Extract the (x, y) coordinate from the center of the cell holding the provided text.  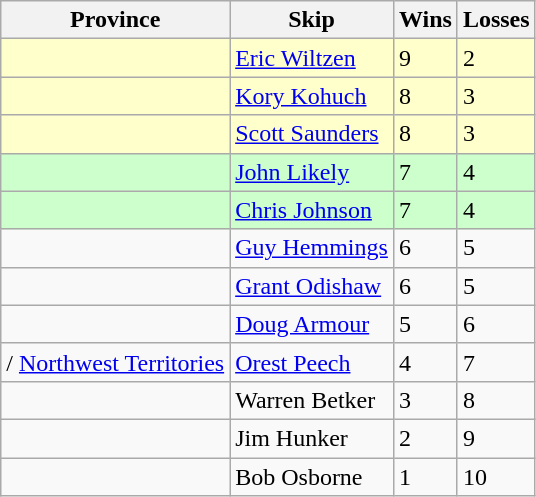
1 (425, 477)
/ Northwest Territories (116, 362)
Doug Armour (312, 324)
Wins (425, 20)
Warren Betker (312, 400)
Orest Peech (312, 362)
Scott Saunders (312, 134)
Skip (312, 20)
Jim Hunker (312, 438)
Province (116, 20)
John Likely (312, 172)
Bob Osborne (312, 477)
Guy Hemmings (312, 248)
10 (496, 477)
Eric Wiltzen (312, 58)
Kory Kohuch (312, 96)
Grant Odishaw (312, 286)
Chris Johnson (312, 210)
Losses (496, 20)
